Detect which cell encompasses the target text, then output its (x, y) center coordinate. 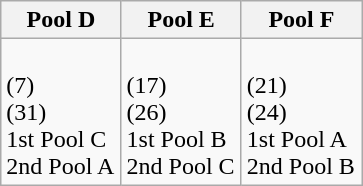
(7) (31) 1st Pool C 2nd Pool A (61, 112)
Pool E (181, 20)
(21) (24) 1st Pool A 2nd Pool B (301, 112)
Pool D (61, 20)
Pool F (301, 20)
(17) (26) 1st Pool B 2nd Pool C (181, 112)
